Find where the given text appears and provide that cell's center as (X, Y) coordinate. 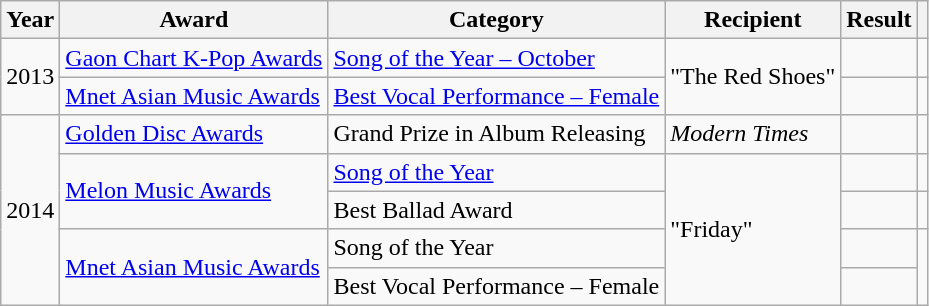
Melon Music Awards (194, 191)
Recipient (753, 20)
"Friday" (753, 229)
Modern Times (753, 134)
Best Ballad Award (496, 210)
Grand Prize in Album Releasing (496, 134)
Year (30, 20)
Result (879, 20)
Category (496, 20)
Song of the Year – October (496, 58)
Gaon Chart K-Pop Awards (194, 58)
Golden Disc Awards (194, 134)
"The Red Shoes" (753, 77)
2013 (30, 77)
Award (194, 20)
2014 (30, 210)
